Determine the [x, y] coordinate at the center of the cell enclosing the given text.  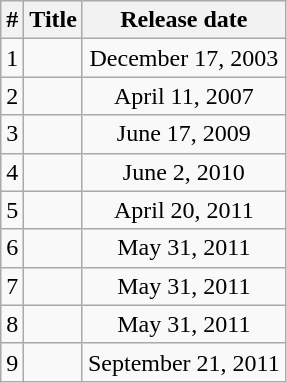
September 21, 2011 [184, 362]
3 [12, 134]
April 20, 2011 [184, 210]
December 17, 2003 [184, 58]
7 [12, 286]
June 2, 2010 [184, 172]
# [12, 20]
Release date [184, 20]
April 11, 2007 [184, 96]
June 17, 2009 [184, 134]
Title [54, 20]
9 [12, 362]
2 [12, 96]
5 [12, 210]
1 [12, 58]
8 [12, 324]
6 [12, 248]
4 [12, 172]
